Provide the [X, Y] coordinate of the cell's center where the given text is located.  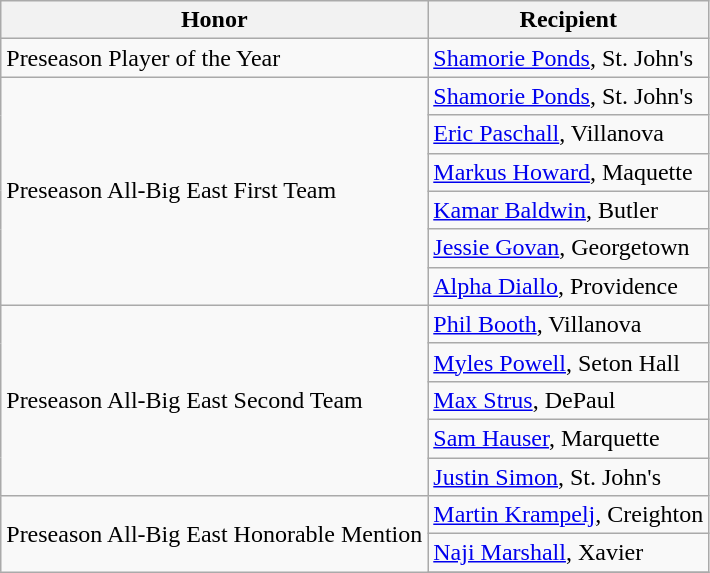
Preseason All-Big East Second Team [214, 400]
Max Strus, DePaul [568, 400]
Phil Booth, Villanova [568, 324]
Kamar Baldwin, Butler [568, 210]
Alpha Diallo, Providence [568, 286]
Preseason All-Big East Honorable Mention [214, 534]
Jessie Govan, Georgetown [568, 248]
Myles Powell, Seton Hall [568, 362]
Eric Paschall, Villanova [568, 134]
Markus Howard, Maquette [568, 172]
Recipient [568, 20]
Preseason Player of the Year [214, 58]
Sam Hauser, Marquette [568, 438]
Naji Marshall, Xavier [568, 553]
Honor [214, 20]
Martin Krampelj, Creighton [568, 515]
Preseason All-Big East First Team [214, 191]
Justin Simon, St. John's [568, 477]
